From the cell containing the given text, extract its center point as (x, y) coordinate. 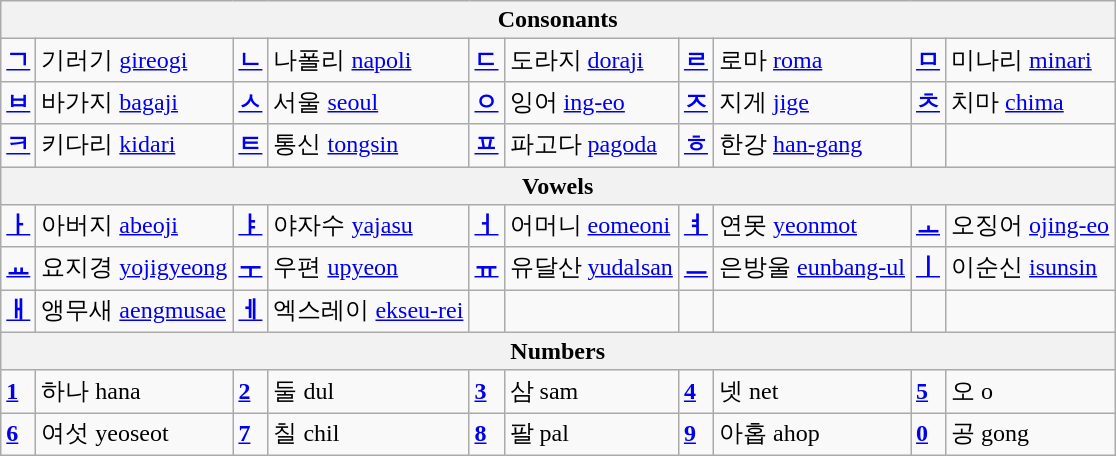
1 (18, 392)
ㅠ (486, 268)
미나리 minari (1030, 60)
3 (486, 392)
ㅁ (928, 60)
유달산 yudalsan (591, 268)
기러기 gireogi (134, 60)
2 (250, 392)
ㅌ (250, 146)
ㅅ (250, 102)
공 gong (1030, 434)
6 (18, 434)
통신 tongsin (368, 146)
ㅎ (696, 146)
ㄹ (696, 60)
요지경 yojigyeong (134, 268)
ㄷ (486, 60)
은방울 eunbang-ul (812, 268)
5 (928, 392)
파고다 pagoda (591, 146)
앵무새 aengmusae (134, 312)
오 o (1030, 392)
ㅈ (696, 102)
한강 han-gang (812, 146)
ㅂ (18, 102)
도라지 doraji (591, 60)
어머니 eomeoni (591, 226)
치마 chima (1030, 102)
ㅓ (486, 226)
ㅋ (18, 146)
키다리 kidari (134, 146)
ㄱ (18, 60)
아버지 abeoji (134, 226)
넷 net (812, 392)
ㅗ (928, 226)
지게 jige (812, 102)
연못 yeonmot (812, 226)
바가지 bagaji (134, 102)
서울 seoul (368, 102)
0 (928, 434)
팔 pal (591, 434)
ㅡ (696, 268)
나폴리 napoli (368, 60)
4 (696, 392)
ㅕ (696, 226)
하나 hana (134, 392)
ㅑ (250, 226)
여섯 yeoseot (134, 434)
칠 chil (368, 434)
Vowels (558, 185)
ㅛ (18, 268)
ㅔ (250, 312)
ㄴ (250, 60)
ㅍ (486, 146)
이순신 isunsin (1030, 268)
ㅜ (250, 268)
Numbers (558, 351)
Consonants (558, 20)
오징어 ojing-eo (1030, 226)
7 (250, 434)
엑스레이 ekseu-rei (368, 312)
둘 dul (368, 392)
8 (486, 434)
ㅐ (18, 312)
ㅏ (18, 226)
로마 roma (812, 60)
9 (696, 434)
아홉 ahop (812, 434)
야자수 yajasu (368, 226)
ㅣ (928, 268)
삼 sam (591, 392)
ㅇ (486, 102)
ㅊ (928, 102)
우편 upyeon (368, 268)
잉어 ing-eo (591, 102)
